From the cell containing the given text, extract its center point as [X, Y] coordinate. 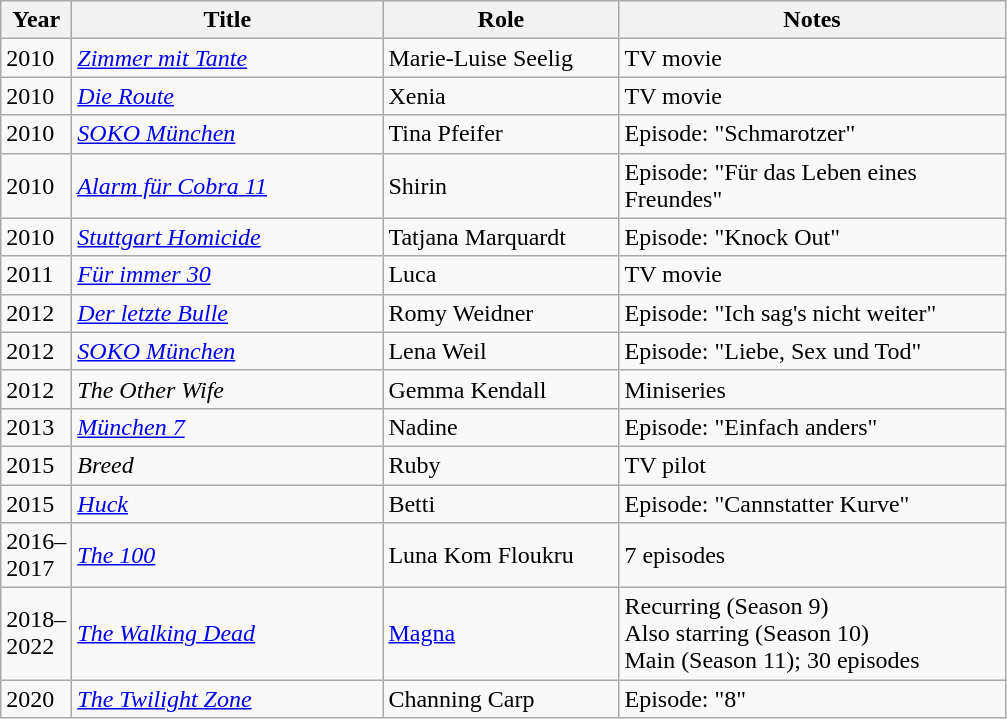
Episode: "Einfach anders" [812, 427]
Episode: "8" [812, 699]
Episode: "Cannstatter Kurve" [812, 503]
Episode: "Liebe, Sex und Tod" [812, 351]
Recurring (Season 9)Also starring (Season 10)Main (Season 11); 30 episodes [812, 634]
Luca [501, 275]
Lena Weil [501, 351]
Episode: "Knock Out" [812, 237]
Betti [501, 503]
Magna [501, 634]
Tina Pfeifer [501, 134]
The Other Wife [228, 389]
7 episodes [812, 556]
Channing Carp [501, 699]
Year [36, 20]
Title [228, 20]
The 100 [228, 556]
2020 [36, 699]
Role [501, 20]
Breed [228, 465]
Alarm für Cobra 11 [228, 186]
Stuttgart Homicide [228, 237]
Notes [812, 20]
Episode: "Für das Leben eines Freundes" [812, 186]
Gemma Kendall [501, 389]
Tatjana Marquardt [501, 237]
Miniseries [812, 389]
Die Route [228, 96]
2013 [36, 427]
2018–2022 [36, 634]
TV pilot [812, 465]
Huck [228, 503]
2016–2017 [36, 556]
Zimmer mit Tante [228, 58]
München 7 [228, 427]
Ruby [501, 465]
Episode: "Schmarotzer" [812, 134]
The Walking Dead [228, 634]
Luna Kom Floukru [501, 556]
Xenia [501, 96]
Für immer 30 [228, 275]
2011 [36, 275]
Episode: "Ich sag's nicht weiter" [812, 313]
Romy Weidner [501, 313]
Der letzte Bulle [228, 313]
Nadine [501, 427]
Marie-Luise Seelig [501, 58]
The Twilight Zone [228, 699]
Shirin [501, 186]
